Capture the cell that displays the provided text and extract its (x, y) central coordinate. 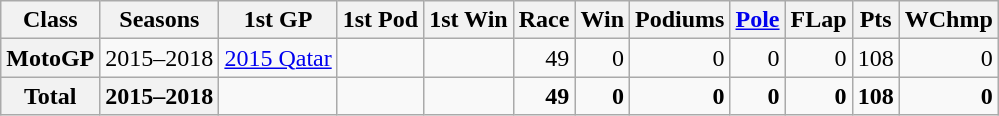
Win (602, 20)
1st Pod (380, 20)
MotoGP (50, 58)
FLap (818, 20)
Class (50, 20)
Pole (758, 20)
Race (544, 20)
Podiums (680, 20)
Seasons (160, 20)
Pts (876, 20)
Total (50, 96)
WChmp (948, 20)
2015 Qatar (278, 58)
1st Win (469, 20)
1st GP (278, 20)
